Return the (X, Y) coordinate for the center point of the cell that contains the specified text.  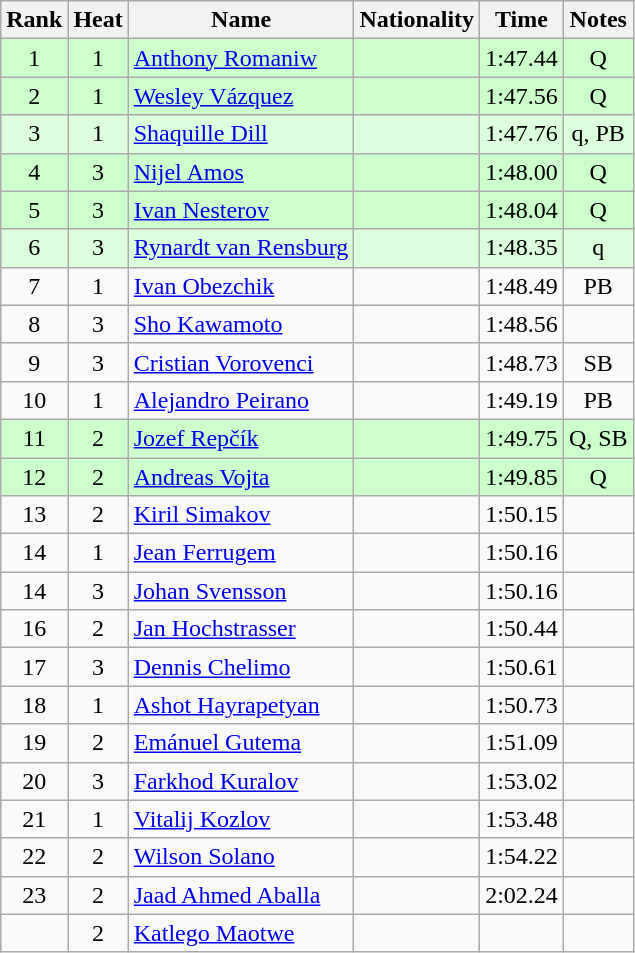
Katlego Maotwe (241, 933)
Johan Svensson (241, 591)
1:51.09 (522, 743)
12 (34, 477)
9 (34, 362)
1:48.56 (522, 324)
Dennis Chelimo (241, 667)
Kiril Simakov (241, 515)
Sho Kawamoto (241, 324)
11 (34, 438)
1:48.73 (522, 362)
21 (34, 819)
1:48.49 (522, 286)
17 (34, 667)
7 (34, 286)
Rynardt van Rensburg (241, 248)
Wesley Vázquez (241, 96)
Alejandro Peirano (241, 400)
Jozef Repčík (241, 438)
Jan Hochstrasser (241, 629)
Heat (98, 20)
1:54.22 (522, 857)
Andreas Vojta (241, 477)
Farkhod Kuralov (241, 781)
Notes (598, 20)
Vitalij Kozlov (241, 819)
10 (34, 400)
SB (598, 362)
13 (34, 515)
1:53.02 (522, 781)
Nijel Amos (241, 172)
1:47.76 (522, 134)
Jean Ferrugem (241, 553)
Rank (34, 20)
1:49.19 (522, 400)
1:50.15 (522, 515)
8 (34, 324)
Q, SB (598, 438)
20 (34, 781)
6 (34, 248)
23 (34, 895)
1:49.75 (522, 438)
1:50.61 (522, 667)
Time (522, 20)
Ivan Nesterov (241, 210)
Emánuel Gutema (241, 743)
Ashot Hayrapetyan (241, 705)
4 (34, 172)
Shaquille Dill (241, 134)
1:53.48 (522, 819)
22 (34, 857)
q (598, 248)
2:02.24 (522, 895)
16 (34, 629)
Cristian Vorovenci (241, 362)
1:48.00 (522, 172)
q, PB (598, 134)
Jaad Ahmed Aballa (241, 895)
Nationality (417, 20)
18 (34, 705)
1:50.44 (522, 629)
Ivan Obezchik (241, 286)
1:47.56 (522, 96)
1:47.44 (522, 58)
1:49.85 (522, 477)
Wilson Solano (241, 857)
1:48.04 (522, 210)
19 (34, 743)
1:50.73 (522, 705)
1:48.35 (522, 248)
Name (241, 20)
Anthony Romaniw (241, 58)
5 (34, 210)
